For the text-containing cell, return its midpoint in [x, y] coordinate format. 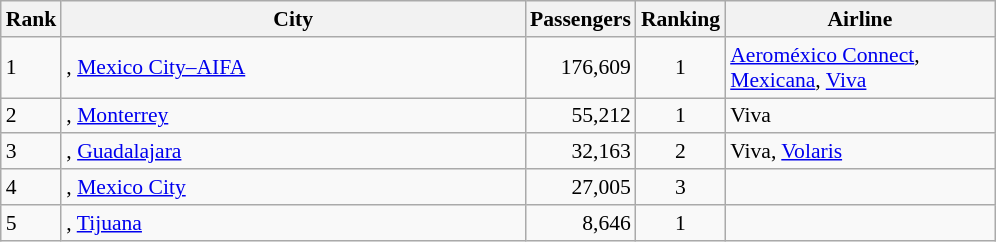
27,005 [580, 187]
, Guadalajara [293, 152]
Ranking [680, 19]
Passengers [580, 19]
Viva [860, 116]
Rank [32, 19]
City [293, 19]
Viva, Volaris [860, 152]
, Tijuana [293, 223]
, Mexico City–AIFA [293, 68]
4 [32, 187]
Aeroméxico Connect, Mexicana, Viva [860, 68]
, Monterrey [293, 116]
55,212 [580, 116]
, Mexico City [293, 187]
176,609 [580, 68]
5 [32, 223]
Airline [860, 19]
8,646 [580, 223]
32,163 [580, 152]
